Locate the cell with the specified text and output its [X, Y] center coordinate. 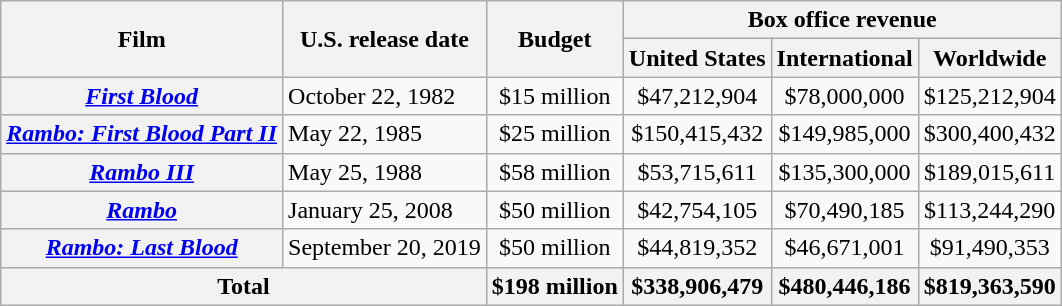
Rambo [142, 210]
$300,400,432 [990, 134]
$91,490,353 [990, 248]
$25 million [554, 134]
U.S. release date [385, 39]
September 20, 2019 [385, 248]
$125,212,904 [990, 96]
$58 million [554, 172]
$198 million [554, 286]
$480,446,186 [844, 286]
$113,244,290 [990, 210]
First Blood [142, 96]
$149,985,000 [844, 134]
$53,715,611 [697, 172]
Box office revenue [842, 20]
$44,819,352 [697, 248]
January 25, 2008 [385, 210]
$78,000,000 [844, 96]
$70,490,185 [844, 210]
May 22, 1985 [385, 134]
$135,300,000 [844, 172]
$46,671,001 [844, 248]
International [844, 58]
$42,754,105 [697, 210]
Budget [554, 39]
Worldwide [990, 58]
$819,363,590 [990, 286]
Rambo III [142, 172]
October 22, 1982 [385, 96]
Total [244, 286]
Film [142, 39]
Rambo: Last Blood [142, 248]
$15 million [554, 96]
$47,212,904 [697, 96]
$150,415,432 [697, 134]
United States [697, 58]
May 25, 1988 [385, 172]
Rambo: First Blood Part II [142, 134]
$338,906,479 [697, 286]
$189,015,611 [990, 172]
